For the text-containing cell, return its midpoint in (x, y) coordinate format. 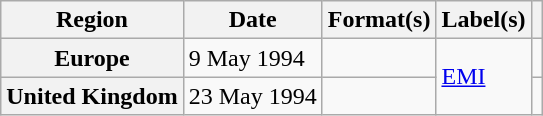
Label(s) (484, 20)
23 May 1994 (252, 96)
United Kingdom (92, 96)
Format(s) (379, 20)
Date (252, 20)
Europe (92, 58)
9 May 1994 (252, 58)
EMI (484, 77)
Region (92, 20)
